Output the (X, Y) coordinate of the center of the cell containing the given text.  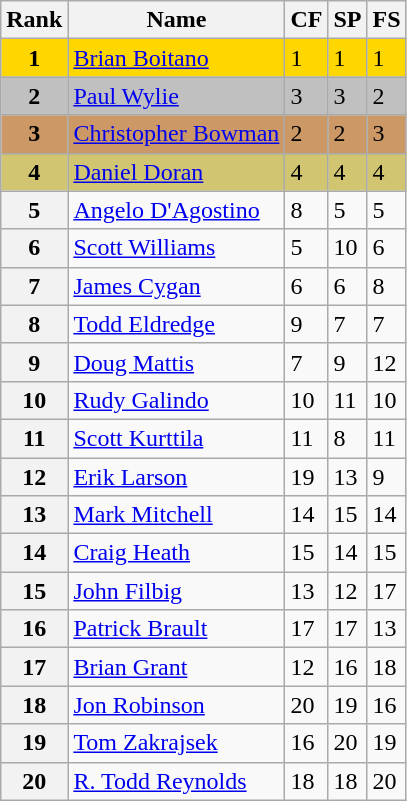
Brian Boitano (176, 58)
CF (306, 20)
Craig Heath (176, 553)
James Cygan (176, 286)
Erik Larson (176, 477)
Jon Robinson (176, 705)
SP (348, 20)
Doug Mattis (176, 362)
Daniel Doran (176, 172)
Mark Mitchell (176, 515)
Name (176, 20)
Paul Wylie (176, 96)
Todd Eldredge (176, 324)
Angelo D'Agostino (176, 210)
R. Todd Reynolds (176, 781)
Tom Zakrajsek (176, 743)
Scott Williams (176, 248)
Brian Grant (176, 667)
Christopher Bowman (176, 134)
FS (386, 20)
John Filbig (176, 591)
Scott Kurttila (176, 438)
Patrick Brault (176, 629)
Rudy Galindo (176, 400)
Rank (34, 20)
